Determine the [x, y] coordinate at the center of the cell enclosing the given text.  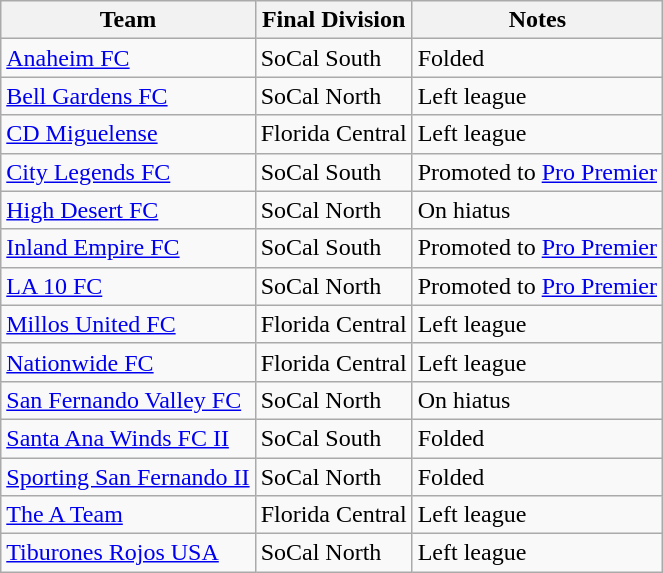
San Fernando Valley FC [128, 400]
CD Miguelense [128, 134]
Final Division [334, 20]
Millos United FC [128, 324]
High Desert FC [128, 210]
Tiburones Rojos USA [128, 553]
Bell Gardens FC [128, 96]
LA 10 FC [128, 286]
Inland Empire FC [128, 248]
The A Team [128, 515]
Sporting San Fernando II [128, 477]
Santa Ana Winds FC II [128, 438]
Team [128, 20]
Nationwide FC [128, 362]
Notes [537, 20]
Anaheim FC [128, 58]
City Legends FC [128, 172]
